Output the (X, Y) coordinate of the center of the cell containing the given text.  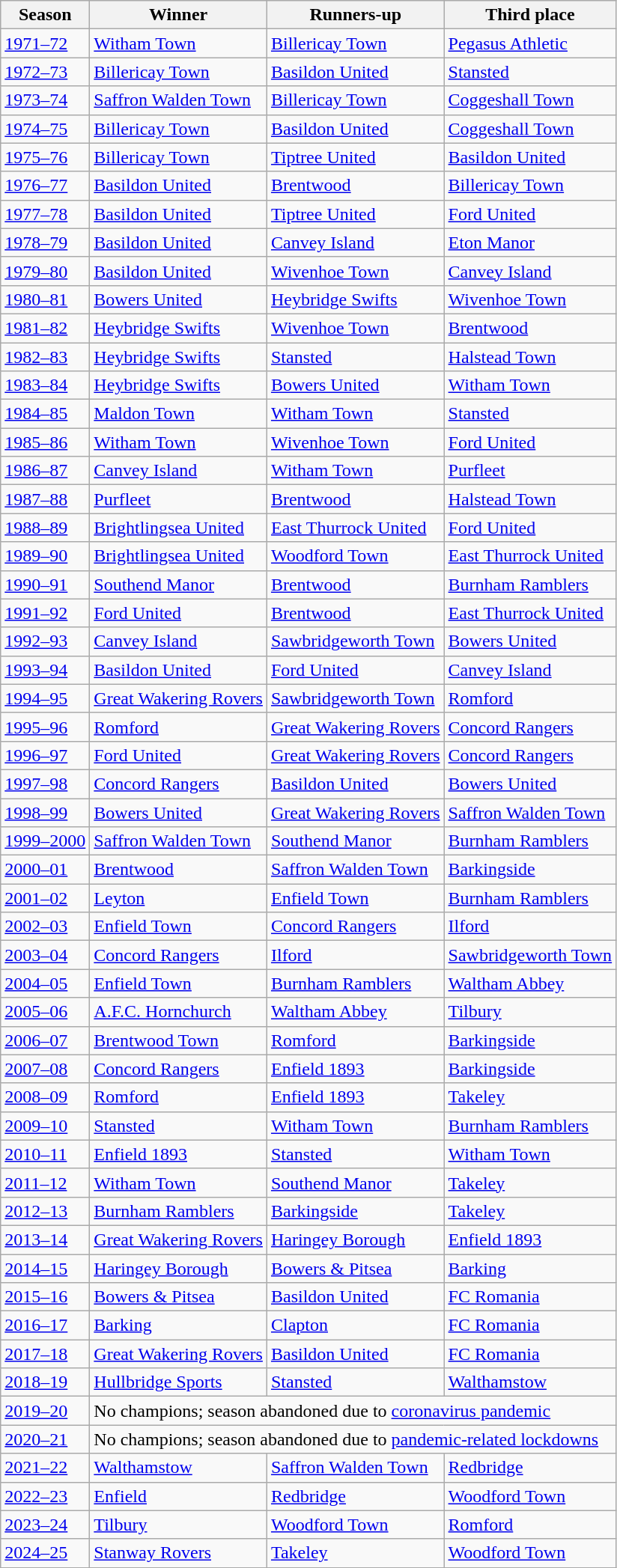
Winner (178, 15)
1999–2000 (45, 841)
1990–91 (45, 585)
No champions; season abandoned due to pandemic-related lockdowns (353, 1439)
Maldon Town (178, 414)
Eton Manor (530, 242)
Hullbridge Sports (178, 1382)
2023–24 (45, 1525)
1984–85 (45, 414)
1981–82 (45, 328)
A.F.C. Hornchurch (178, 1012)
Stanway Rovers (178, 1553)
1989–90 (45, 556)
1979–80 (45, 271)
1976–77 (45, 186)
1982–83 (45, 357)
Season (45, 15)
2007–08 (45, 1069)
1983–84 (45, 385)
2024–25 (45, 1553)
1978–79 (45, 242)
2009–10 (45, 1126)
Pegasus Athletic (530, 43)
2015–16 (45, 1297)
2005–06 (45, 1012)
1991–92 (45, 613)
2006–07 (45, 1040)
2019–20 (45, 1411)
1975–76 (45, 157)
2010–11 (45, 1154)
Clapton (355, 1326)
2003–04 (45, 955)
2001–02 (45, 898)
2013–14 (45, 1239)
2000–01 (45, 870)
1993–94 (45, 670)
1997–98 (45, 784)
2002–03 (45, 927)
1987–88 (45, 499)
2008–09 (45, 1097)
No champions; season abandoned due to coronavirus pandemic (353, 1411)
1986–87 (45, 471)
1977–78 (45, 214)
1994–95 (45, 698)
2022–23 (45, 1496)
1980–81 (45, 299)
Enfield (178, 1496)
Leyton (178, 898)
2014–15 (45, 1269)
1972–73 (45, 72)
1973–74 (45, 100)
2012–13 (45, 1211)
2017–18 (45, 1354)
2011–12 (45, 1183)
1998–99 (45, 812)
1995–96 (45, 727)
1971–72 (45, 43)
2018–19 (45, 1382)
2021–22 (45, 1468)
2016–17 (45, 1326)
Third place (530, 15)
1974–75 (45, 129)
2020–21 (45, 1439)
Brentwood Town (178, 1040)
1988–89 (45, 528)
Runners-up (355, 15)
1985–86 (45, 442)
1996–97 (45, 755)
1992–93 (45, 641)
2004–05 (45, 983)
